Detect which cell encompasses the target text, then output its (x, y) center coordinate. 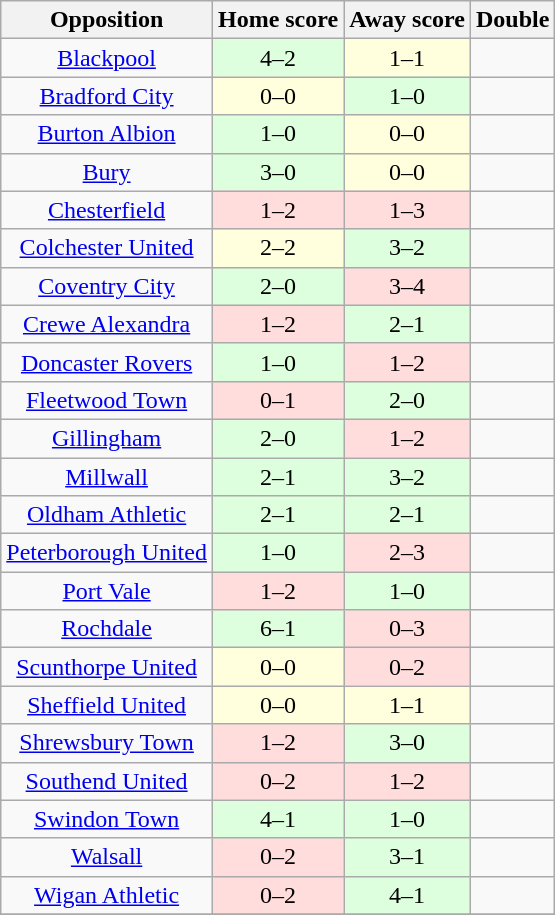
1–3 (408, 210)
Shrewsbury Town (107, 743)
Opposition (107, 20)
Rochdale (107, 629)
Coventry City (107, 286)
Peterborough United (107, 553)
Port Vale (107, 591)
3–1 (408, 857)
Gillingham (107, 438)
Crewe Alexandra (107, 324)
Chesterfield (107, 210)
3–4 (408, 286)
Bradford City (107, 96)
Doncaster Rovers (107, 362)
Oldham Athletic (107, 515)
Wigan Athletic (107, 895)
4–2 (278, 58)
Sheffield United (107, 705)
0–1 (278, 400)
Double (513, 20)
Blackpool (107, 58)
Burton Albion (107, 134)
2–3 (408, 553)
6–1 (278, 629)
Fleetwood Town (107, 400)
0–3 (408, 629)
Bury (107, 172)
Swindon Town (107, 819)
Millwall (107, 477)
Walsall (107, 857)
Colchester United (107, 248)
2–2 (278, 248)
Away score (408, 20)
Scunthorpe United (107, 667)
Home score (278, 20)
Southend United (107, 781)
